For the text-containing cell, return its midpoint in [x, y] coordinate format. 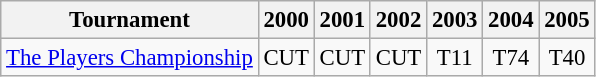
T74 [511, 58]
The Players Championship [130, 58]
2001 [342, 20]
Tournament [130, 20]
T11 [455, 58]
2002 [398, 20]
2004 [511, 20]
2000 [286, 20]
2003 [455, 20]
T40 [567, 58]
2005 [567, 20]
